Locate the cell with the specified text and output its [X, Y] center coordinate. 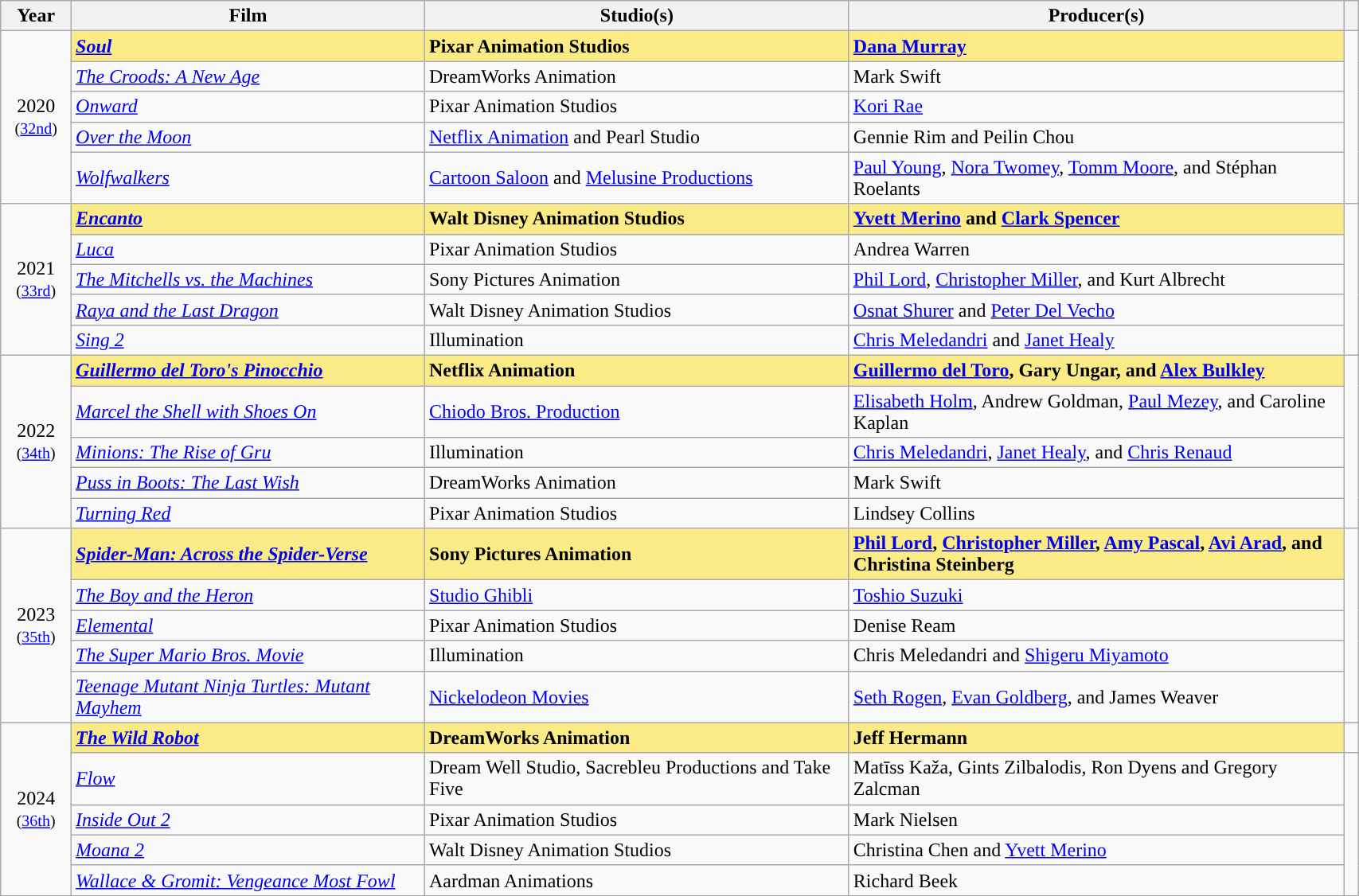
The Super Mario Bros. Movie [248, 656]
Richard Beek [1096, 880]
Producer(s) [1096, 16]
Nickelodeon Movies [637, 697]
Luca [248, 249]
Soul [248, 46]
Mark Nielsen [1096, 820]
Turning Red [248, 513]
Guillermo del Toro, Gary Ungar, and Alex Bulkley [1096, 370]
Andrea Warren [1096, 249]
2023(35th) [37, 625]
Matīss Kaža, Gints Zilbalodis, Ron Dyens and Gregory Zalcman [1096, 778]
Encanto [248, 219]
Chris Meledandri and Shigeru Miyamoto [1096, 656]
Dana Murray [1096, 46]
Chris Meledandri, Janet Healy, and Chris Renaud [1096, 453]
Teenage Mutant Ninja Turtles: Mutant Mayhem [248, 697]
Over the Moon [248, 137]
2024(36th) [37, 808]
Spider-Man: Across the Spider-Verse [248, 554]
Paul Young, Nora Twomey, Tomm Moore, and Stéphan Roelants [1096, 178]
Jeff Hermann [1096, 738]
Phil Lord, Christopher Miller, and Kurt Albrecht [1096, 279]
Moana 2 [248, 850]
Guillermo del Toro's Pinocchio [248, 370]
Inside Out 2 [248, 820]
Minions: The Rise of Gru [248, 453]
Netflix Animation and Pearl Studio [637, 137]
Film [248, 16]
Gennie Rim and Peilin Chou [1096, 137]
Studio(s) [637, 16]
Denise Ream [1096, 625]
Phil Lord, Christopher Miller, Amy Pascal, Avi Arad, and Christina Steinberg [1096, 554]
Aardman Animations [637, 880]
Osnat Shurer and Peter Del Vecho [1096, 310]
Dream Well Studio, Sacrebleu Productions and Take Five [637, 778]
Raya and the Last Dragon [248, 310]
2021(33rd) [37, 279]
Marcel the Shell with Shoes On [248, 411]
The Wild Robot [248, 738]
Toshio Suzuki [1096, 595]
Netflix Animation [637, 370]
Yvett Merino and Clark Spencer [1096, 219]
Sing 2 [248, 340]
Seth Rogen, Evan Goldberg, and James Weaver [1096, 697]
Chiodo Bros. Production [637, 411]
The Mitchells vs. the Machines [248, 279]
Lindsey Collins [1096, 513]
Elemental [248, 625]
Studio Ghibli [637, 595]
Christina Chen and Yvett Merino [1096, 850]
Kori Rae [1096, 107]
2020(32nd) [37, 118]
Onward [248, 107]
The Boy and the Heron [248, 595]
Cartoon Saloon and Melusine Productions [637, 178]
Elisabeth Holm, Andrew Goldman, Paul Mezey, and Caroline Kaplan [1096, 411]
Year [37, 16]
2022(34th) [37, 441]
Wolfwalkers [248, 178]
Flow [248, 778]
The Croods: A New Age [248, 76]
Wallace & Gromit: Vengeance Most Fowl [248, 880]
Chris Meledandri and Janet Healy [1096, 340]
Puss in Boots: The Last Wish [248, 483]
